For the text-containing cell, return its midpoint in (X, Y) coordinate format. 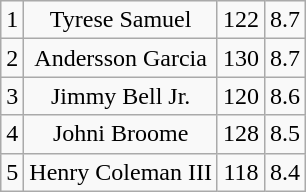
5 (12, 172)
130 (240, 58)
120 (240, 96)
Henry Coleman III (121, 172)
3 (12, 96)
2 (12, 58)
128 (240, 134)
4 (12, 134)
Johni Broome (121, 134)
8.4 (286, 172)
Jimmy Bell Jr. (121, 96)
Andersson Garcia (121, 58)
1 (12, 20)
118 (240, 172)
8.5 (286, 134)
8.6 (286, 96)
Tyrese Samuel (121, 20)
122 (240, 20)
